Output the [x, y] coordinate of the center of the cell containing the given text.  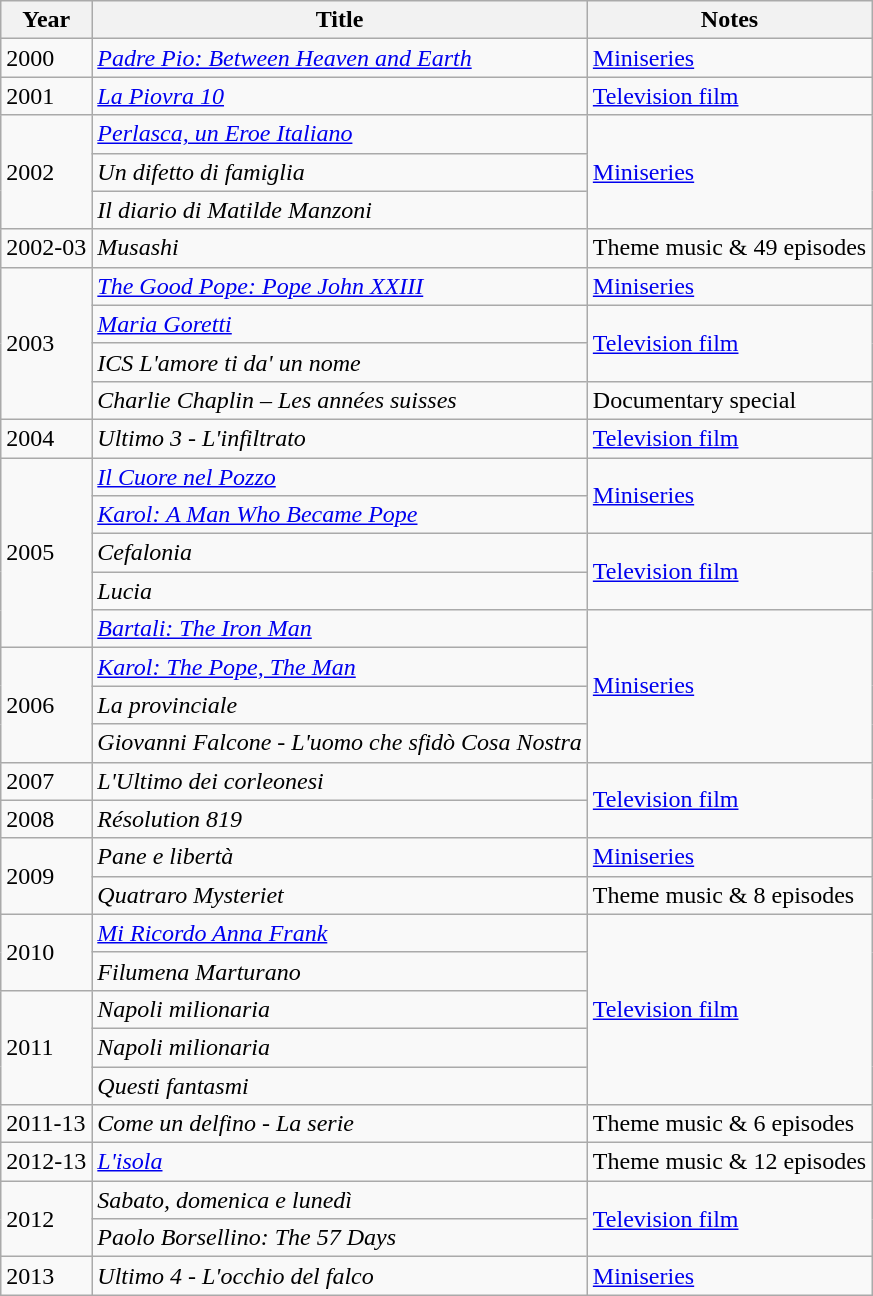
Notes [729, 20]
Theme music & 49 episodes [729, 248]
Musashi [340, 248]
Paolo Borsellino: The 57 Days [340, 1238]
Ultimo 4 - L'occhio del falco [340, 1276]
Il diario di Matilde Manzoni [340, 210]
La Piovra 10 [340, 96]
Bartali: The Iron Man [340, 629]
2009 [46, 876]
2013 [46, 1276]
Cefalonia [340, 553]
2010 [46, 952]
2011 [46, 1047]
Ultimo 3 - L'infiltrato [340, 438]
Giovanni Falcone - L'uomo che sfidò Cosa Nostra [340, 743]
2003 [46, 343]
2006 [46, 705]
La provinciale [340, 705]
Questi fantasmi [340, 1085]
2000 [46, 58]
L'Ultimo dei corleonesi [340, 781]
Padre Pio: Between Heaven and Earth [340, 58]
Maria Goretti [340, 324]
Quatraro Mysteriet [340, 895]
Il Cuore nel Pozzo [340, 477]
Title [340, 20]
2007 [46, 781]
Résolution 819 [340, 819]
2005 [46, 553]
Mi Ricordo Anna Frank [340, 933]
Sabato, domenica e lunedì [340, 1200]
2012-13 [46, 1162]
2001 [46, 96]
2002 [46, 172]
Pane e libertà [340, 857]
2012 [46, 1219]
Theme music & 6 episodes [729, 1124]
2002-03 [46, 248]
Filumena Marturano [340, 971]
Charlie Chaplin – Les années suisses [340, 400]
Karol: A Man Who Became Pope [340, 515]
2004 [46, 438]
Perlasca, un Eroe Italiano [340, 134]
ICS L'amore ti da' un nome [340, 362]
The Good Pope: Pope John XXIII [340, 286]
Come un delfino - La serie [340, 1124]
Year [46, 20]
Karol: The Pope, The Man [340, 667]
2011-13 [46, 1124]
Lucia [340, 591]
2008 [46, 819]
L'isola [340, 1162]
Theme music & 12 episodes [729, 1162]
Theme music & 8 episodes [729, 895]
Documentary special [729, 400]
Un difetto di famiglia [340, 172]
